Extract the (X, Y) coordinate from the center of the cell holding the provided text.  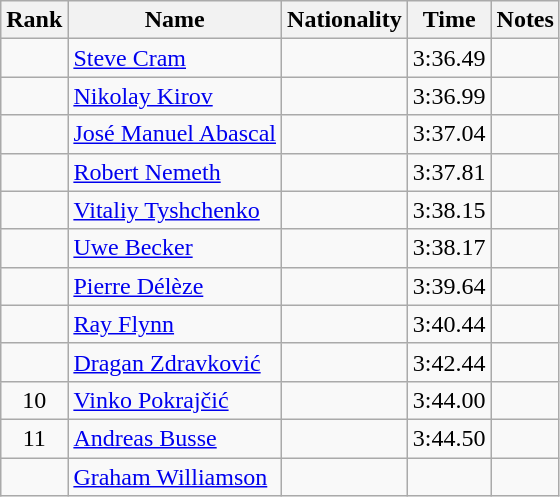
Andreas Busse (175, 438)
3:36.99 (449, 96)
Nikolay Kirov (175, 96)
Robert Nemeth (175, 172)
Rank (34, 20)
Dragan Zdravković (175, 362)
José Manuel Abascal (175, 134)
Uwe Becker (175, 248)
3:38.15 (449, 210)
Steve Cram (175, 58)
3:44.50 (449, 438)
3:37.81 (449, 172)
3:44.00 (449, 400)
Pierre Délèze (175, 286)
Ray Flynn (175, 324)
Graham Williamson (175, 477)
Nationality (345, 20)
Notes (525, 20)
3:39.64 (449, 286)
11 (34, 438)
3:36.49 (449, 58)
10 (34, 400)
Vinko Pokrajčić (175, 400)
3:42.44 (449, 362)
Name (175, 20)
Time (449, 20)
3:40.44 (449, 324)
3:38.17 (449, 248)
Vitaliy Tyshchenko (175, 210)
3:37.04 (449, 134)
